Pinpoint the cell where the given text exists, returning its (x, y) midpoint coordinate. 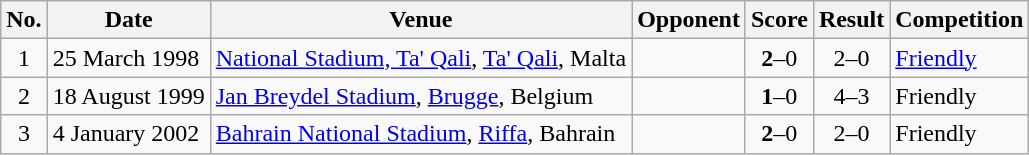
25 March 1998 (128, 58)
2 (24, 96)
1–0 (779, 96)
4 January 2002 (128, 134)
18 August 1999 (128, 96)
Bahrain National Stadium, Riffa, Bahrain (420, 134)
Jan Breydel Stadium, Brugge, Belgium (420, 96)
Opponent (689, 20)
3 (24, 134)
Date (128, 20)
Competition (960, 20)
1 (24, 58)
4–3 (851, 96)
No. (24, 20)
Result (851, 20)
National Stadium, Ta' Qali, Ta' Qali, Malta (420, 58)
Score (779, 20)
Venue (420, 20)
